Pinpoint the cell where the given text exists, returning its (x, y) midpoint coordinate. 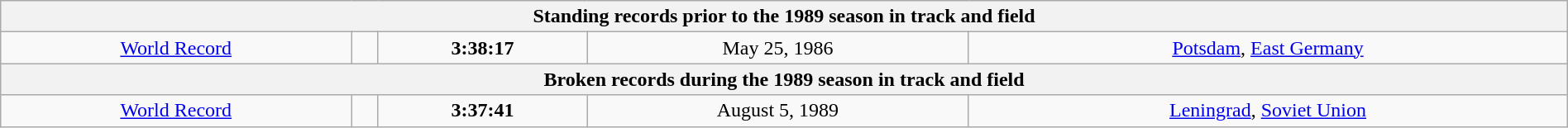
May 25, 1986 (777, 48)
3:38:17 (483, 48)
Standing records prior to the 1989 season in track and field (784, 17)
Leningrad, Soviet Union (1268, 111)
3:37:41 (483, 111)
August 5, 1989 (777, 111)
Broken records during the 1989 season in track and field (784, 79)
Potsdam, East Germany (1268, 48)
